Find where the given text appears and provide that cell's center as (x, y) coordinate. 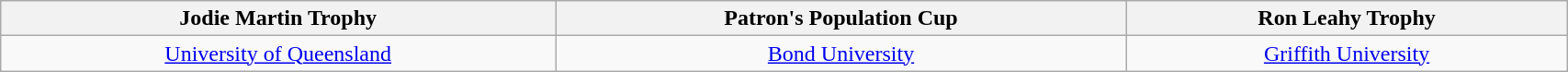
Bond University (841, 54)
Jodie Martin Trophy (278, 18)
Patron's Population Cup (841, 18)
Griffith University (1347, 54)
University of Queensland (278, 54)
Ron Leahy Trophy (1347, 18)
